Output the [x, y] coordinate of the center of the cell containing the given text.  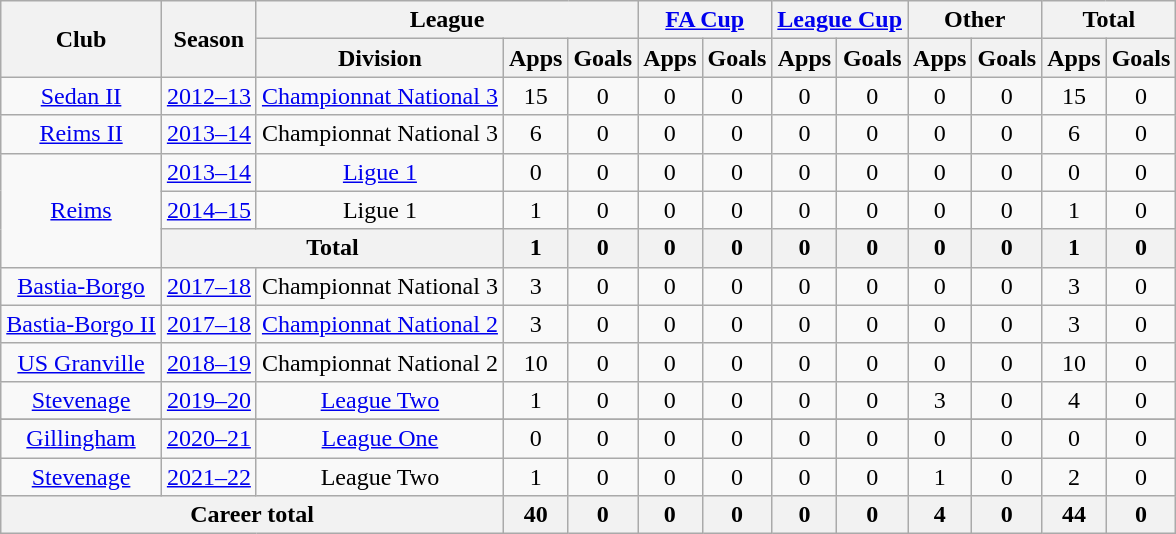
League One [380, 438]
Reims [82, 210]
Division [380, 58]
2018–19 [208, 362]
Bastia-Borgo II [82, 324]
Gillingham [82, 438]
2019–20 [208, 400]
2021–22 [208, 477]
Other [975, 20]
Bastia-Borgo [82, 286]
2 [1074, 477]
US Granville [82, 362]
Reims II [82, 134]
Season [208, 39]
44 [1074, 515]
FA Cup [705, 20]
Sedan II [82, 96]
2014–15 [208, 210]
League Cup [840, 20]
2012–13 [208, 96]
2020–21 [208, 438]
League [446, 20]
Club [82, 39]
40 [535, 515]
Career total [252, 515]
